Scan for the cell matching the given text and deliver its [X, Y] coordinate at center. 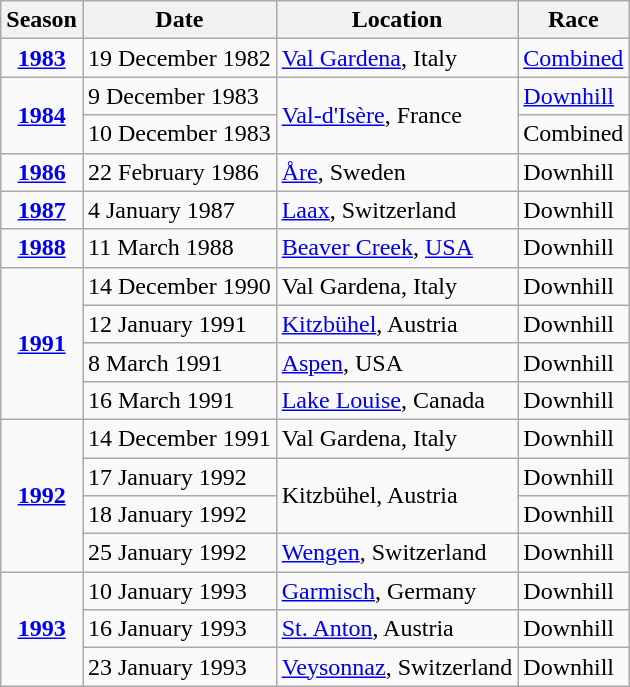
1993 [42, 629]
1983 [42, 58]
Laax, Switzerland [397, 210]
1991 [42, 343]
1988 [42, 248]
14 December 1990 [179, 286]
4 January 1987 [179, 210]
12 January 1991 [179, 324]
22 February 1986 [179, 172]
1984 [42, 115]
Lake Louise, Canada [397, 400]
1992 [42, 495]
Veysonnaz, Switzerland [397, 667]
16 March 1991 [179, 400]
St. Anton, Austria [397, 629]
18 January 1992 [179, 515]
Date [179, 20]
19 December 1982 [179, 58]
Wengen, Switzerland [397, 553]
14 December 1991 [179, 438]
10 December 1983 [179, 134]
9 December 1983 [179, 96]
Garmisch, Germany [397, 591]
Val-d'Isère, France [397, 115]
Aspen, USA [397, 362]
17 January 1992 [179, 477]
Åre, Sweden [397, 172]
Beaver Creek, USA [397, 248]
Location [397, 20]
1987 [42, 210]
8 March 1991 [179, 362]
25 January 1992 [179, 553]
16 January 1993 [179, 629]
Season [42, 20]
1986 [42, 172]
10 January 1993 [179, 591]
Race [574, 20]
11 March 1988 [179, 248]
23 January 1993 [179, 667]
